Find where the given text appears and provide that cell's center as (X, Y) coordinate. 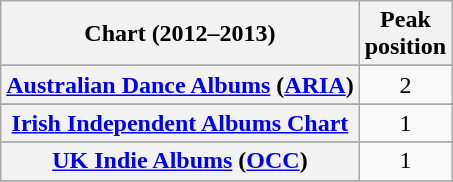
UK Indie Albums (OCC) (180, 161)
Peakposition (405, 34)
2 (405, 85)
Chart (2012–2013) (180, 34)
Australian Dance Albums (ARIA) (180, 85)
Irish Independent Albums Chart (180, 123)
